From the cell containing the given text, extract its center point as [x, y] coordinate. 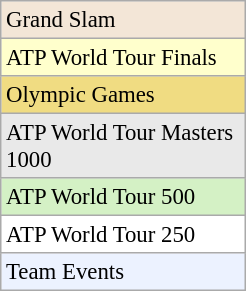
Olympic Games [124, 95]
ATP World Tour Finals [124, 58]
ATP World Tour Masters 1000 [124, 146]
Grand Slam [124, 20]
ATP World Tour 500 [124, 197]
ATP World Tour 250 [124, 235]
